Scan for the cell matching the given text and deliver its [X, Y] coordinate at center. 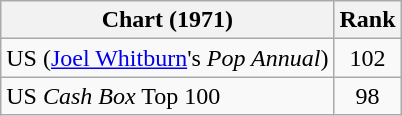
Rank [368, 20]
Chart (1971) [168, 20]
US Cash Box Top 100 [168, 96]
US (Joel Whitburn's Pop Annual) [168, 58]
102 [368, 58]
98 [368, 96]
